Scan for the cell matching the given text and deliver its (X, Y) coordinate at center. 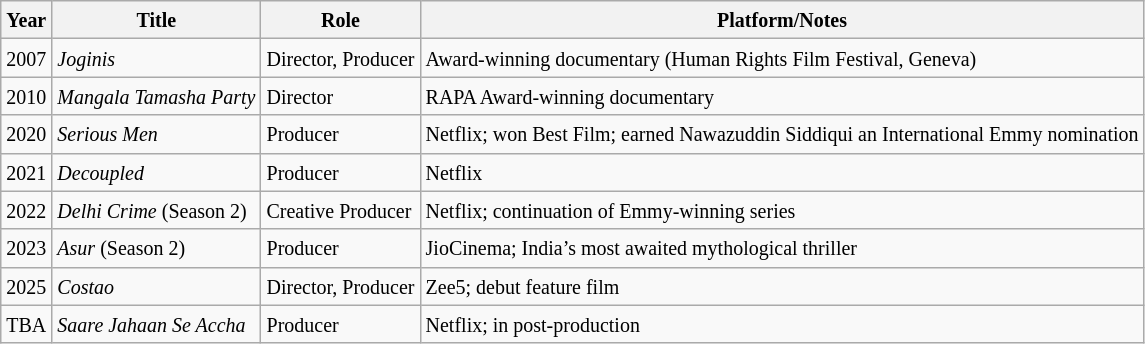
Decoupled (156, 172)
Netflix; continuation of Emmy-winning series (782, 210)
TBA (26, 324)
Netflix; in post-production (782, 324)
Title (156, 20)
2020 (26, 134)
Delhi Crime (Season 2) (156, 210)
2023 (26, 248)
Joginis (156, 58)
2010 (26, 96)
Saare Jahaan Se Accha (156, 324)
RAPA Award-winning documentary (782, 96)
2007 (26, 58)
Mangala Tamasha Party (156, 96)
Award-winning documentary (Human Rights Film Festival, Geneva) (782, 58)
Platform/Notes (782, 20)
Creative Producer (340, 210)
Asur (Season 2) (156, 248)
Netflix; won Best Film; earned Nawazuddin Siddiqui an International Emmy nomination (782, 134)
Director (340, 96)
Role (340, 20)
Netflix (782, 172)
JioCinema; India’s most awaited mythological thriller (782, 248)
Costao (156, 286)
Zee5; debut feature film (782, 286)
Year (26, 20)
2025 (26, 286)
Serious Men (156, 134)
2022 (26, 210)
2021 (26, 172)
